Provide the [x, y] coordinate of the cell's center where the given text is located.  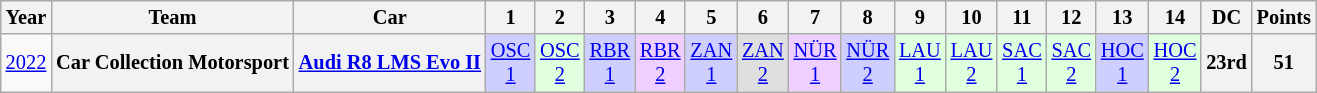
DC [1226, 17]
LAU1 [920, 63]
1 [510, 17]
OSC2 [560, 63]
23rd [1226, 63]
Team [172, 17]
6 [763, 17]
ZAN2 [763, 63]
7 [816, 17]
Car [390, 17]
HOC1 [1122, 63]
2022 [26, 63]
SAC1 [1022, 63]
RBR1 [610, 63]
NÜR1 [816, 63]
NÜR2 [868, 63]
13 [1122, 17]
LAU2 [972, 63]
HOC2 [1176, 63]
4 [660, 17]
OSC1 [510, 63]
RBR2 [660, 63]
9 [920, 17]
51 [1284, 63]
Points [1284, 17]
Audi R8 LMS Evo II [390, 63]
2 [560, 17]
11 [1022, 17]
SAC2 [1072, 63]
Car Collection Motorsport [172, 63]
8 [868, 17]
3 [610, 17]
ZAN1 [711, 63]
10 [972, 17]
12 [1072, 17]
5 [711, 17]
Year [26, 17]
14 [1176, 17]
